Capture the cell that displays the provided text and extract its (x, y) central coordinate. 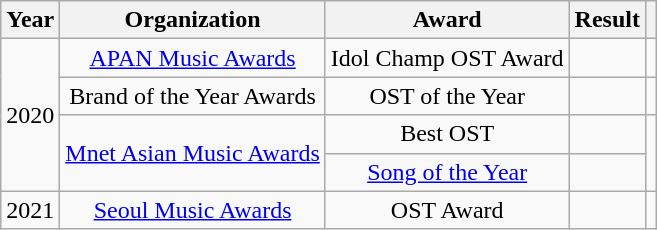
APAN Music Awards (193, 58)
Organization (193, 20)
Seoul Music Awards (193, 210)
2021 (30, 210)
Result (607, 20)
Mnet Asian Music Awards (193, 153)
2020 (30, 115)
Award (447, 20)
Idol Champ OST Award (447, 58)
OST of the Year (447, 96)
Best OST (447, 134)
Year (30, 20)
Brand of the Year Awards (193, 96)
OST Award (447, 210)
Song of the Year (447, 172)
